Return (X, Y) of the center of cell containing provided text 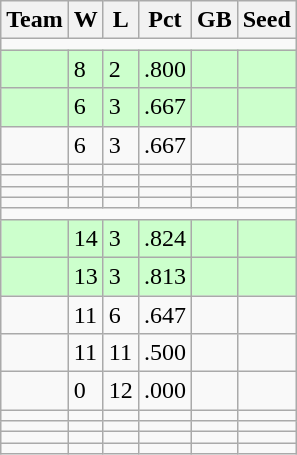
14 (86, 238)
0 (86, 391)
.813 (164, 276)
12 (120, 391)
Seed (266, 20)
Team (35, 20)
.800 (164, 69)
.824 (164, 238)
Pct (164, 20)
.000 (164, 391)
.500 (164, 353)
8 (86, 69)
W (86, 20)
L (120, 20)
.647 (164, 315)
2 (120, 69)
GB (214, 20)
13 (86, 276)
